Capture the cell that displays the provided text and extract its (x, y) central coordinate. 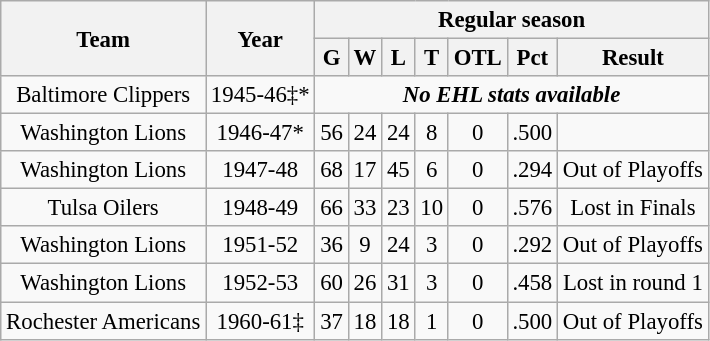
36 (332, 245)
9 (364, 245)
37 (332, 321)
1945-46‡* (260, 95)
23 (398, 208)
33 (364, 208)
.294 (532, 170)
66 (332, 208)
Tulsa Oilers (104, 208)
Lost in Finals (634, 208)
OTL (478, 58)
T (432, 58)
.576 (532, 208)
6 (432, 170)
45 (398, 170)
1946-47* (260, 133)
.292 (532, 245)
68 (332, 170)
Baltimore Clippers (104, 95)
G (332, 58)
1952-53 (260, 283)
1 (432, 321)
No EHL stats available (512, 95)
Team (104, 38)
Pct (532, 58)
Rochester Americans (104, 321)
26 (364, 283)
56 (332, 133)
1951-52 (260, 245)
1960-61‡ (260, 321)
1948-49 (260, 208)
Regular season (512, 20)
Year (260, 38)
.458 (532, 283)
31 (398, 283)
8 (432, 133)
1947-48 (260, 170)
10 (432, 208)
Lost in round 1 (634, 283)
Result (634, 58)
60 (332, 283)
17 (364, 170)
W (364, 58)
L (398, 58)
